Return the (X, Y) coordinate for the center point of the cell that contains the specified text.  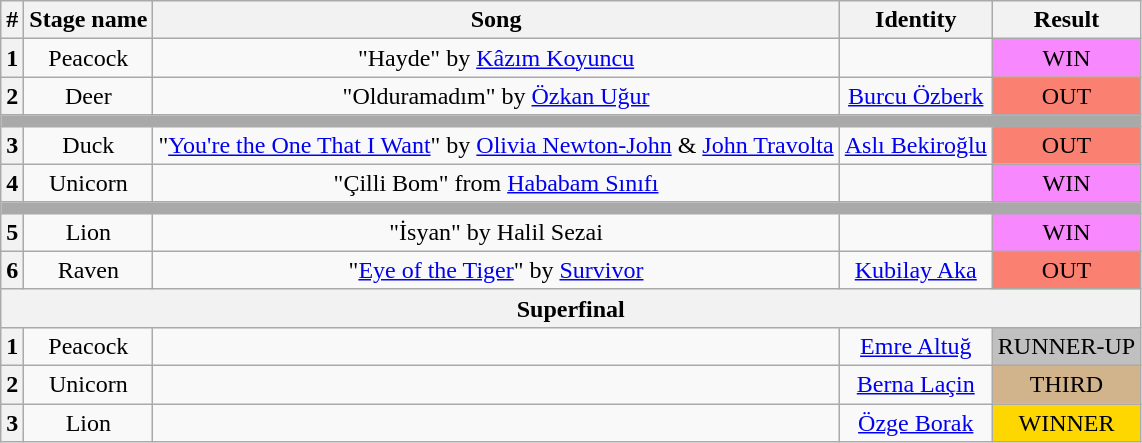
Kubilay Aka (916, 270)
4 (12, 183)
RUNNER-UP (1066, 346)
Berna Laçin (916, 384)
WINNER (1066, 423)
Superfinal (571, 308)
5 (12, 232)
Result (1066, 20)
Burcu Özberk (916, 96)
# (12, 20)
Özge Borak (916, 423)
"Hayde" by Kâzım Koyuncu (496, 58)
"Olduramadım" by Özkan Uğur (496, 96)
Song (496, 20)
"You're the One That I Want" by Olivia Newton-John & John Travolta (496, 145)
"Eye of the Tiger" by Survivor (496, 270)
Raven (88, 270)
Stage name (88, 20)
Aslı Bekiroğlu (916, 145)
THIRD (1066, 384)
6 (12, 270)
"Çilli Bom" from Hababam Sınıfı (496, 183)
Identity (916, 20)
Deer (88, 96)
Duck (88, 145)
Emre Altuğ (916, 346)
"İsyan" by Halil Sezai (496, 232)
